For the text-containing cell, return its midpoint in (X, Y) coordinate format. 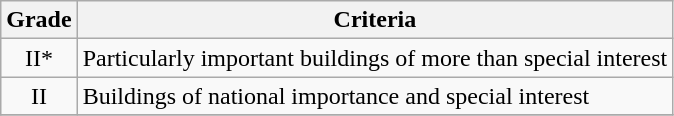
Buildings of national importance and special interest (375, 96)
Grade (39, 20)
II (39, 96)
Particularly important buildings of more than special interest (375, 58)
II* (39, 58)
Criteria (375, 20)
